Locate the cell with the specified text and output its [x, y] center coordinate. 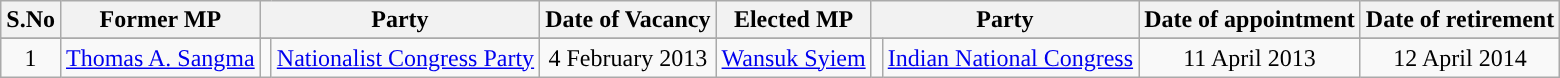
Nationalist Congress Party [405, 58]
Former MP [160, 20]
Date of retirement [1460, 20]
Indian National Congress [1010, 58]
11 April 2013 [1250, 58]
12 April 2014 [1460, 58]
4 February 2013 [628, 58]
1 [31, 58]
Date of appointment [1250, 20]
S.No [31, 20]
Date of Vacancy [628, 20]
Thomas A. Sangma [160, 58]
Wansuk Syiem [794, 58]
Elected MP [794, 20]
